Identify which cell holds the provided text, then report its [X, Y] central coordinate. 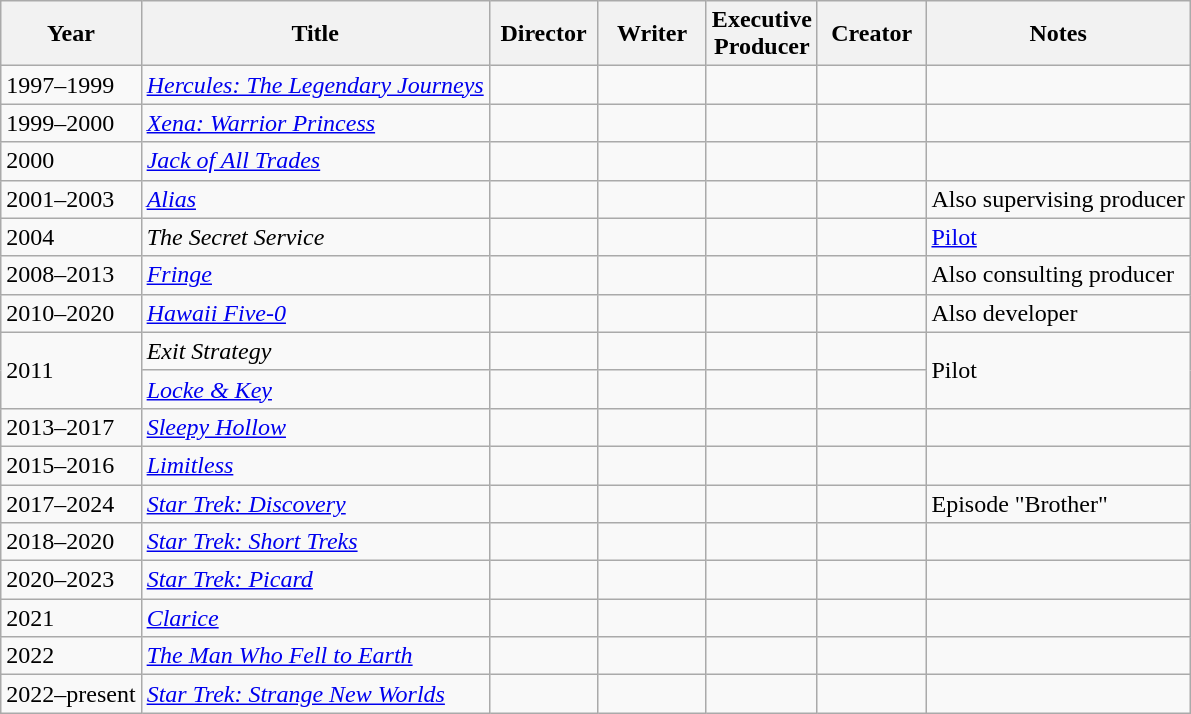
Alias [315, 199]
Fringe [315, 275]
1999–2000 [71, 123]
ExecutiveProducer [762, 34]
Star Trek: Discovery [315, 503]
2001–2003 [71, 199]
Writer [652, 34]
2004 [71, 237]
Also consulting producer [1058, 275]
Exit Strategy [315, 351]
Locke & Key [315, 389]
Notes [1058, 34]
Jack of All Trades [315, 161]
Hawaii Five-0 [315, 313]
Creator [872, 34]
Star Trek: Picard [315, 580]
2017–2024 [71, 503]
The Secret Service [315, 237]
Also developer [1058, 313]
Sleepy Hollow [315, 427]
Year [71, 34]
1997–1999 [71, 85]
Title [315, 34]
Star Trek: Short Treks [315, 542]
Star Trek: Strange New Worlds [315, 694]
The Man Who Fell to Earth [315, 656]
Also supervising producer [1058, 199]
2020–2023 [71, 580]
2000 [71, 161]
Episode "Brother" [1058, 503]
2011 [71, 370]
2010–2020 [71, 313]
Clarice [315, 618]
2022–present [71, 694]
2008–2013 [71, 275]
Limitless [315, 465]
Xena: Warrior Princess [315, 123]
Director [544, 34]
2022 [71, 656]
2021 [71, 618]
2018–2020 [71, 542]
Hercules: The Legendary Journeys [315, 85]
2013–2017 [71, 427]
2015–2016 [71, 465]
